Determine the [X, Y] coordinate at the center of the cell enclosing the given text.  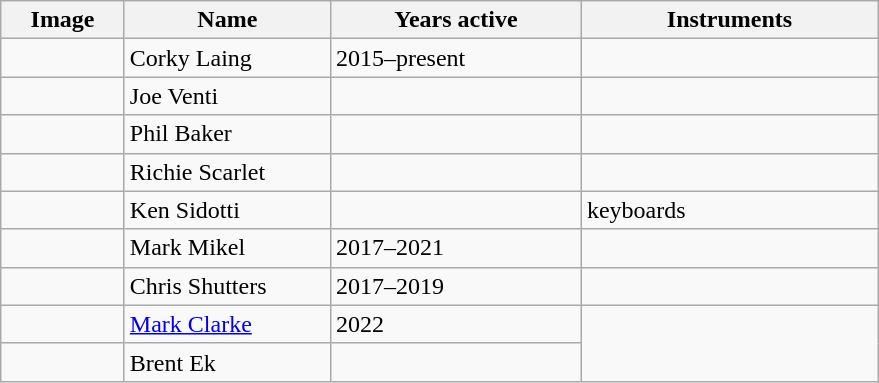
Chris Shutters [227, 286]
keyboards [729, 210]
Corky Laing [227, 58]
Mark Clarke [227, 324]
2015–present [456, 58]
Richie Scarlet [227, 172]
2017–2019 [456, 286]
Image [63, 20]
Ken Sidotti [227, 210]
Instruments [729, 20]
Brent Ek [227, 362]
Phil Baker [227, 134]
2022 [456, 324]
Years active [456, 20]
Name [227, 20]
Joe Venti [227, 96]
2017–2021 [456, 248]
Mark Mikel [227, 248]
